Detect which cell encompasses the target text, then output its [X, Y] center coordinate. 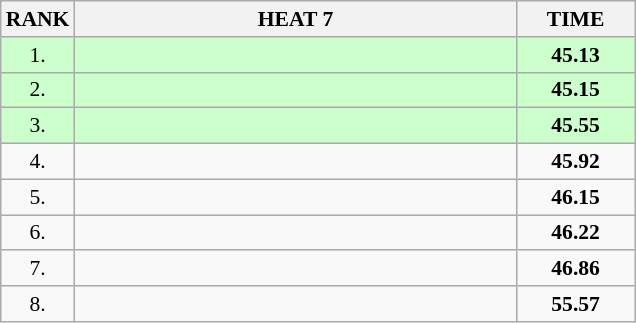
45.55 [576, 126]
45.13 [576, 55]
55.57 [576, 304]
5. [38, 197]
8. [38, 304]
1. [38, 55]
46.15 [576, 197]
3. [38, 126]
RANK [38, 19]
TIME [576, 19]
45.92 [576, 162]
2. [38, 90]
45.15 [576, 90]
46.86 [576, 269]
HEAT 7 [295, 19]
4. [38, 162]
6. [38, 233]
46.22 [576, 233]
7. [38, 269]
